Detect which cell encompasses the target text, then output its (x, y) center coordinate. 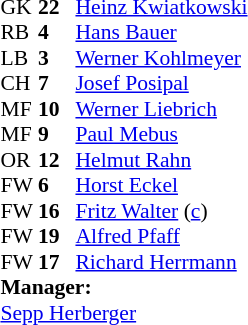
6 (57, 185)
16 (57, 211)
4 (57, 33)
7 (57, 83)
Hans Bauer (161, 33)
17 (57, 262)
19 (57, 237)
Helmut Rahn (161, 160)
Werner Liebrich (161, 109)
Werner Kohlmeyer (161, 58)
3 (57, 58)
Paul Mebus (161, 135)
LB (19, 58)
Fritz Walter (c) (161, 211)
CH (19, 83)
OR (19, 160)
10 (57, 109)
Alfred Pfaff (161, 237)
Horst Eckel (161, 185)
Manager: (124, 287)
9 (57, 135)
12 (57, 160)
Josef Posipal (161, 83)
RB (19, 33)
Richard Herrmann (161, 262)
